Scan for the cell matching the given text and deliver its [X, Y] coordinate at center. 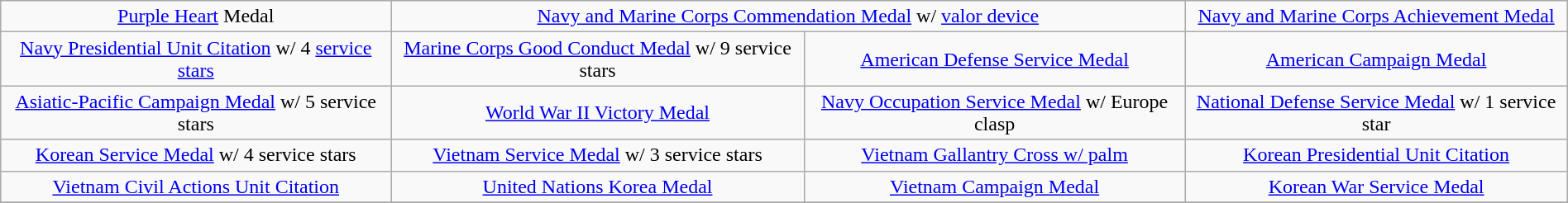
Korean Service Medal w/ 4 service stars [196, 155]
Vietnam Civil Actions Unit Citation [196, 186]
United Nations Korea Medal [598, 186]
Navy and Marine Corps Commendation Medal w/ valor device [788, 17]
Navy Occupation Service Medal w/ Europe clasp [994, 112]
Vietnam Campaign Medal [994, 186]
Vietnam Service Medal w/ 3 service stars [598, 155]
American Defense Service Medal [994, 59]
Purple Heart Medal [196, 17]
Marine Corps Good Conduct Medal w/ 9 service stars [598, 59]
Navy Presidential Unit Citation w/ 4 service stars [196, 59]
Korean War Service Medal [1376, 186]
National Defense Service Medal w/ 1 service star [1376, 112]
Korean Presidential Unit Citation [1376, 155]
American Campaign Medal [1376, 59]
World War II Victory Medal [598, 112]
Navy and Marine Corps Achievement Medal [1376, 17]
Vietnam Gallantry Cross w/ palm [994, 155]
Asiatic-Pacific Campaign Medal w/ 5 service stars [196, 112]
